Extract the [X, Y] coordinate from the center of the cell holding the provided text.  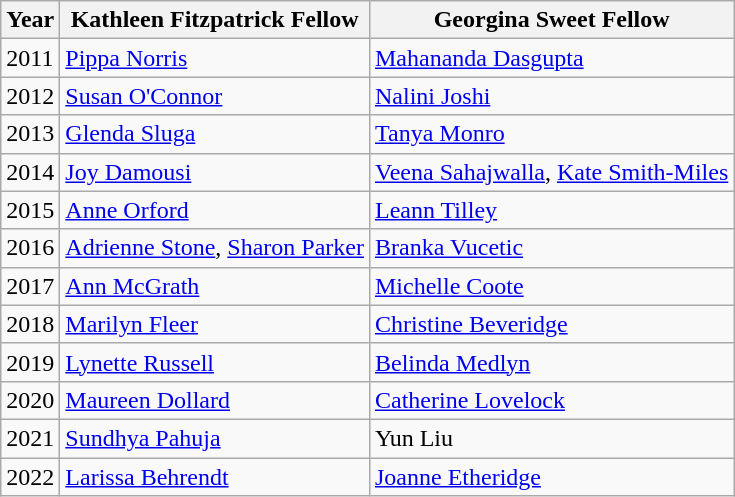
2011 [30, 58]
Susan O'Connor [215, 96]
Georgina Sweet Fellow [551, 20]
Sundhya Pahuja [215, 438]
2012 [30, 96]
Joy Damousi [215, 172]
Joanne Etheridge [551, 477]
Branka Vucetic [551, 248]
2022 [30, 477]
Year [30, 20]
Kathleen Fitzpatrick Fellow [215, 20]
Adrienne Stone, Sharon Parker [215, 248]
Mahananda Dasgupta [551, 58]
Leann Tilley [551, 210]
2021 [30, 438]
Marilyn Fleer [215, 324]
2019 [30, 362]
Michelle Coote [551, 286]
2014 [30, 172]
Catherine Lovelock [551, 400]
Lynette Russell [215, 362]
Ann McGrath [215, 286]
Glenda Sluga [215, 134]
Belinda Medlyn [551, 362]
Nalini Joshi [551, 96]
2015 [30, 210]
Tanya Monro [551, 134]
Anne Orford [215, 210]
2018 [30, 324]
Christine Beveridge [551, 324]
Maureen Dollard [215, 400]
2017 [30, 286]
Pippa Norris [215, 58]
2020 [30, 400]
Yun Liu [551, 438]
Larissa Behrendt [215, 477]
Veena Sahajwalla, Kate Smith-Miles [551, 172]
2013 [30, 134]
2016 [30, 248]
